Return the [x, y] coordinate for the center point of the cell that contains the specified text.  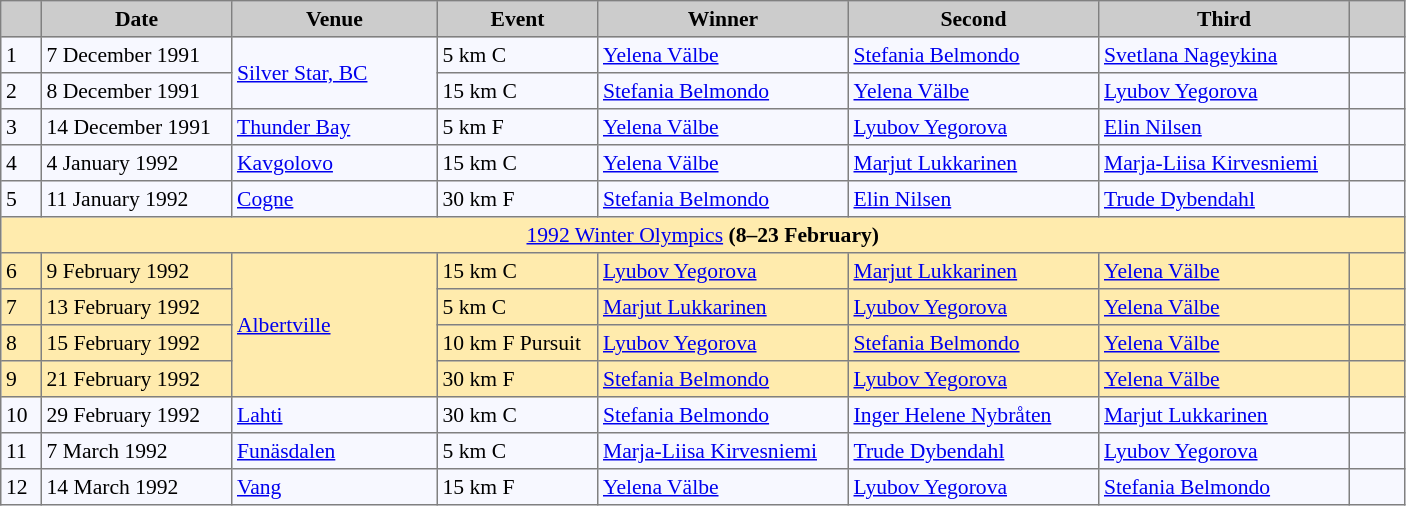
14 December 1991 [136, 127]
Vang [335, 487]
29 February 1992 [136, 415]
Venue [335, 19]
13 February 1992 [136, 307]
9 [21, 379]
Third [1224, 19]
15 February 1992 [136, 343]
1992 Winter Olympics (8–23 February) [703, 235]
Funäsdalen [335, 451]
Lahti [335, 415]
21 February 1992 [136, 379]
14 March 1992 [136, 487]
5 km F [517, 127]
Silver Star, BC [335, 73]
7 December 1991 [136, 55]
11 [21, 451]
Thunder Bay [335, 127]
5 [21, 199]
10 [21, 415]
Second [973, 19]
1 [21, 55]
Svetlana Nageykina [1224, 55]
Kavgolovo [335, 163]
8 December 1991 [136, 91]
6 [21, 271]
30 km C [517, 415]
Inger Helene Nybråten [973, 415]
4 January 1992 [136, 163]
11 January 1992 [136, 199]
15 km F [517, 487]
3 [21, 127]
Date [136, 19]
2 [21, 91]
Albertville [335, 325]
Winner [723, 19]
4 [21, 163]
7 March 1992 [136, 451]
9 February 1992 [136, 271]
Cogne [335, 199]
8 [21, 343]
10 km F Pursuit [517, 343]
12 [21, 487]
7 [21, 307]
Event [517, 19]
